Determine the [X, Y] coordinate at the center of the cell enclosing the given text.  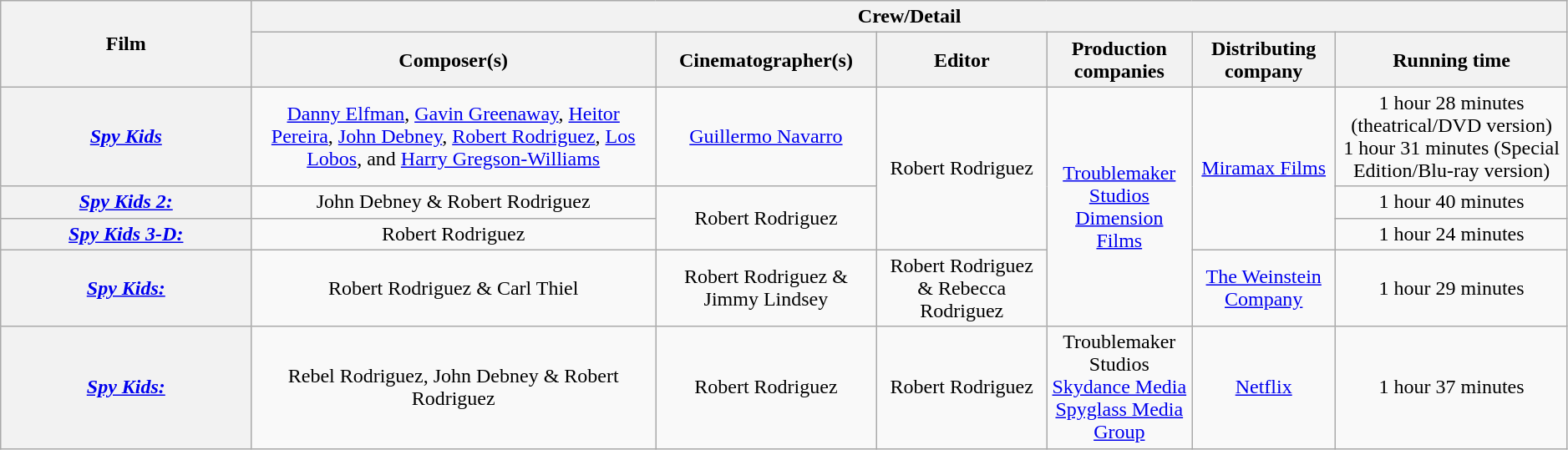
Rebel Rodriguez, John Debney & Robert Rodriguez [454, 387]
1 hour 28 minutes (theatrical/DVD version)1 hour 31 minutes (Special Edition/Blu-ray version) [1452, 137]
1 hour 29 minutes [1452, 288]
Crew/Detail [909, 17]
The Weinstein Company [1263, 288]
Troublemaker StudiosDimension Films [1119, 207]
John Debney & Robert Rodriguez [454, 202]
Robert Rodriguez & Jimmy Lindsey [767, 288]
Running time [1452, 60]
1 hour 40 minutes [1452, 202]
Film [126, 43]
Editor [962, 60]
Composer(s) [454, 60]
Miramax Films [1263, 169]
1 hour 37 minutes [1452, 387]
Spy Kids 3-D: [126, 234]
Spy Kids [126, 137]
Production companies [1119, 60]
Netflix [1263, 387]
Cinematographer(s) [767, 60]
Robert Rodriguez & Carl Thiel [454, 288]
Robert Rodriguez & Rebecca Rodriguez [962, 288]
1 hour 24 minutes [1452, 234]
Distributing company [1263, 60]
Troublemaker StudiosSkydance MediaSpyglass Media Group [1119, 387]
Guillermo Navarro [767, 137]
Spy Kids 2: [126, 202]
Danny Elfman, Gavin Greenaway, Heitor Pereira, John Debney, Robert Rodriguez, Los Lobos, and Harry Gregson-Williams [454, 137]
